Pinpoint the cell where the given text exists, returning its [x, y] midpoint coordinate. 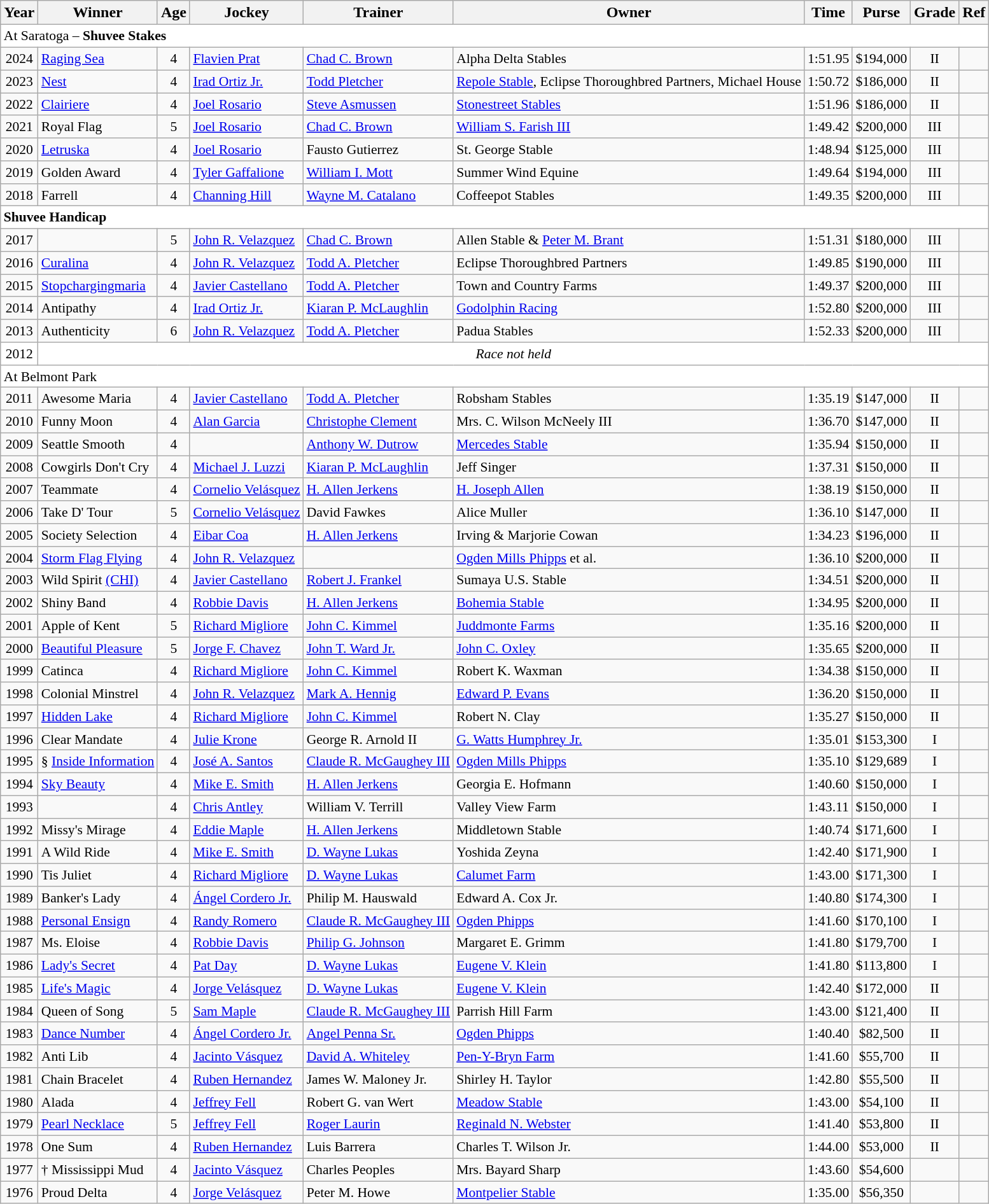
Golden Award [98, 172]
Godolphin Racing [629, 308]
Channing Hill [246, 195]
1:49.35 [829, 195]
$172,000 [881, 988]
2021 [19, 127]
1985 [19, 988]
1:44.00 [829, 1147]
Todd Pletcher [379, 81]
Letruska [98, 150]
Flavien Prat [246, 59]
Sky Beauty [98, 784]
Raging Sea [98, 59]
1:49.42 [829, 127]
2008 [19, 467]
1980 [19, 1102]
2009 [19, 444]
1:52.80 [829, 308]
$53,000 [881, 1147]
$179,700 [881, 943]
Pearl Necklace [98, 1124]
† Mississippi Mud [98, 1170]
Dance Number [98, 1033]
Mercedes Stable [629, 444]
At Belmont Park [495, 376]
Town and Country Farms [629, 286]
Mark A. Hennig [379, 694]
1:49.64 [829, 172]
2005 [19, 535]
Bohemia Stable [629, 603]
Winner [98, 13]
Stopchargingmaria [98, 286]
Valley View Farm [629, 807]
1:35.27 [829, 717]
Clear Mandate [98, 739]
Stonestreet Stables [629, 104]
Nest [98, 81]
Christophe Clement [379, 421]
$180,000 [881, 240]
1982 [19, 1056]
Eclipse Thoroughbred Partners [629, 263]
Mrs. C. Wilson McNeely III [629, 421]
1996 [19, 739]
Chain Bracelet [98, 1079]
2000 [19, 648]
1:35.00 [829, 1193]
§ Inside Information [98, 762]
Randy Romero [246, 920]
Cowgirls Don't Cry [98, 467]
1990 [19, 875]
Pat Day [246, 965]
William I. Mott [379, 172]
Edward P. Evans [629, 694]
Alada [98, 1102]
2024 [19, 59]
1:49.85 [829, 263]
Jorge F. Chavez [246, 648]
1:43.60 [829, 1170]
$54,600 [881, 1170]
2023 [19, 81]
William S. Farish III [629, 127]
Tyler Gaffalione [246, 172]
Steve Asmussen [379, 104]
Banker's Lady [98, 898]
Summer Wind Equine [629, 172]
Anthony W. Dutrow [379, 444]
Seattle Smooth [98, 444]
Angel Penna Sr. [379, 1033]
$125,000 [881, 150]
Charles T. Wilson Jr. [629, 1147]
2004 [19, 557]
Society Selection [98, 535]
1:49.37 [829, 286]
1:40.40 [829, 1033]
Royal Flag [98, 127]
2018 [19, 195]
1:38.19 [829, 489]
Jockey [246, 13]
1988 [19, 920]
$56,350 [881, 1193]
Storm Flag Flying [98, 557]
$55,700 [881, 1056]
1:34.95 [829, 603]
Juddmonte Farms [629, 626]
1979 [19, 1124]
Wild Spirit (CHI) [98, 580]
Curalina [98, 263]
Coffeepot Stables [629, 195]
$54,100 [881, 1102]
Mrs. Bayard Sharp [629, 1170]
Edward A. Cox Jr. [629, 898]
2014 [19, 308]
1981 [19, 1079]
$170,100 [881, 920]
John T. Ward Jr. [379, 648]
Alice Muller [629, 512]
$196,000 [881, 535]
Grade [934, 13]
$171,900 [881, 852]
Yoshida Zeyna [629, 852]
1:51.95 [829, 59]
1:52.33 [829, 331]
1:35.19 [829, 399]
Eddie Maple [246, 830]
6 [173, 331]
2010 [19, 421]
Alan Garcia [246, 421]
1:35.94 [829, 444]
Robert K. Waxman [629, 671]
Hidden Lake [98, 717]
Trainer [379, 13]
James W. Maloney Jr. [379, 1079]
Shirley H. Taylor [629, 1079]
Anti Lib [98, 1056]
1:48.94 [829, 150]
Robert J. Frankel [379, 580]
1:36.20 [829, 694]
1992 [19, 830]
Georgia E. Hofmann [629, 784]
David Fawkes [379, 512]
Beautiful Pleasure [98, 648]
Colonial Minstrel [98, 694]
1977 [19, 1170]
2003 [19, 580]
Montpelier Stable [629, 1193]
Fausto Gutierrez [379, 150]
William V. Terrill [379, 807]
George R. Arnold II [379, 739]
Life's Magic [98, 988]
2016 [19, 263]
John C. Oxley [629, 648]
Sumaya U.S. Stable [629, 580]
Irving & Marjorie Cowan [629, 535]
2020 [19, 150]
1:40.74 [829, 830]
Reginald N. Webster [629, 1124]
1984 [19, 1011]
Charles Peoples [379, 1170]
H. Joseph Allen [629, 489]
Julie Krone [246, 739]
Parrish Hill Farm [629, 1011]
1:35.10 [829, 762]
Philip G. Johnson [379, 943]
1:34.51 [829, 580]
Padua Stables [629, 331]
Chris Antley [246, 807]
2011 [19, 399]
Time [829, 13]
Middletown Stable [629, 830]
David A. Whiteley [379, 1056]
José A. Santos [246, 762]
Margaret E. Grimm [629, 943]
1:40.80 [829, 898]
2006 [19, 512]
Robsham Stables [629, 399]
Tis Juliet [98, 875]
Shiny Band [98, 603]
Eibar Coa [246, 535]
At Saratoga – Shuvee Stakes [495, 36]
1:36.70 [829, 421]
$82,500 [881, 1033]
Farrell [98, 195]
1991 [19, 852]
$153,300 [881, 739]
$190,000 [881, 263]
1987 [19, 943]
Ref [974, 13]
One Sum [98, 1147]
Apple of Kent [98, 626]
Wayne M. Catalano [379, 195]
1:35.65 [829, 648]
Jeff Singer [629, 467]
1976 [19, 1193]
Alpha Delta Stables [629, 59]
$174,300 [881, 898]
1:34.23 [829, 535]
1:51.31 [829, 240]
$171,600 [881, 830]
Age [173, 13]
Take D' Tour [98, 512]
2019 [19, 172]
2017 [19, 240]
1:40.60 [829, 784]
Awesome Maria [98, 399]
1989 [19, 898]
$55,500 [881, 1079]
$113,800 [881, 965]
Roger Laurin [379, 1124]
Michael J. Luzzi [246, 467]
Repole Stable, Eclipse Thoroughbred Partners, Michael House [629, 81]
Year [19, 13]
Missy's Mirage [98, 830]
$121,400 [881, 1011]
1:42.80 [829, 1079]
Shuvee Handicap [495, 218]
2022 [19, 104]
Ogden Mills Phipps et al. [629, 557]
1978 [19, 1147]
Antipathy [98, 308]
Personal Ensign [98, 920]
1997 [19, 717]
1986 [19, 965]
Owner [629, 13]
Race not held [514, 354]
Lady's Secret [98, 965]
$129,689 [881, 762]
Sam Maple [246, 1011]
1:35.01 [829, 739]
1:37.31 [829, 467]
2002 [19, 603]
Funny Moon [98, 421]
2007 [19, 489]
1:43.11 [829, 807]
Robert N. Clay [629, 717]
Teammate [98, 489]
$53,800 [881, 1124]
Robert G. van Wert [379, 1102]
1:50.72 [829, 81]
A Wild Ride [98, 852]
1998 [19, 694]
1994 [19, 784]
2013 [19, 331]
Meadow Stable [629, 1102]
Queen of Song [98, 1011]
Purse [881, 13]
1:35.16 [829, 626]
2012 [19, 354]
G. Watts Humphrey Jr. [629, 739]
Peter M. Howe [379, 1193]
Proud Delta [98, 1193]
1995 [19, 762]
Allen Stable & Peter M. Brant [629, 240]
Authenticity [98, 331]
1999 [19, 671]
1993 [19, 807]
Luis Barrera [379, 1147]
$171,300 [881, 875]
Clairiere [98, 104]
1:51.96 [829, 104]
1:34.38 [829, 671]
Ogden Mills Phipps [629, 762]
Pen-Y-Bryn Farm [629, 1056]
Ms. Eloise [98, 943]
Catinca [98, 671]
Calumet Farm [629, 875]
1983 [19, 1033]
Philip M. Hauswald [379, 898]
2001 [19, 626]
2015 [19, 286]
St. George Stable [629, 150]
1:41.40 [829, 1124]
